Output the (x, y) coordinate of the center of the cell containing the given text.  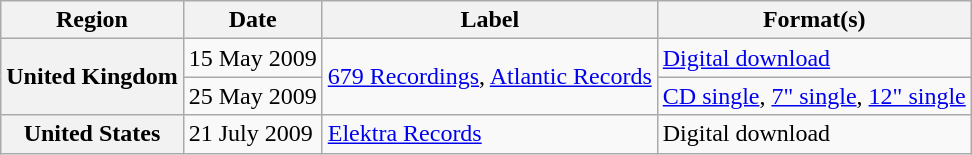
679 Recordings, Atlantic Records (490, 77)
15 May 2009 (252, 58)
Format(s) (814, 20)
Elektra Records (490, 134)
21 July 2009 (252, 134)
CD single, 7" single, 12" single (814, 96)
25 May 2009 (252, 96)
Label (490, 20)
Date (252, 20)
United Kingdom (92, 77)
United States (92, 134)
Region (92, 20)
